Extract the [x, y] coordinate from the center of the cell holding the provided text.  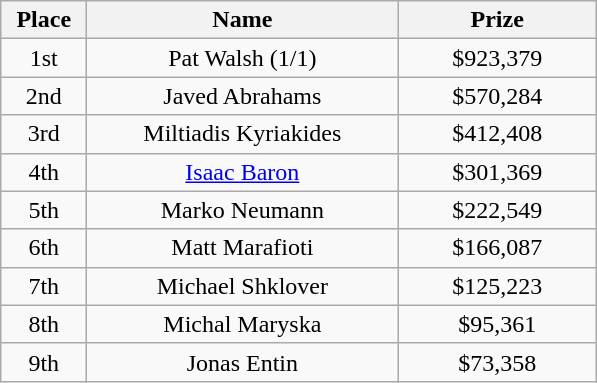
Isaac Baron [242, 172]
Name [242, 20]
Michael Shklover [242, 286]
4th [44, 172]
Miltiadis Kyriakides [242, 134]
$570,284 [498, 96]
7th [44, 286]
Jonas Entin [242, 362]
$125,223 [498, 286]
$73,358 [498, 362]
$301,369 [498, 172]
$923,379 [498, 58]
9th [44, 362]
$95,361 [498, 324]
$412,408 [498, 134]
Matt Marafioti [242, 248]
5th [44, 210]
$222,549 [498, 210]
Pat Walsh (1/1) [242, 58]
Marko Neumann [242, 210]
Place [44, 20]
8th [44, 324]
$166,087 [498, 248]
Michal Maryska [242, 324]
3rd [44, 134]
Prize [498, 20]
1st [44, 58]
Javed Abrahams [242, 96]
6th [44, 248]
2nd [44, 96]
